Return (X, Y) of the center of cell containing provided text 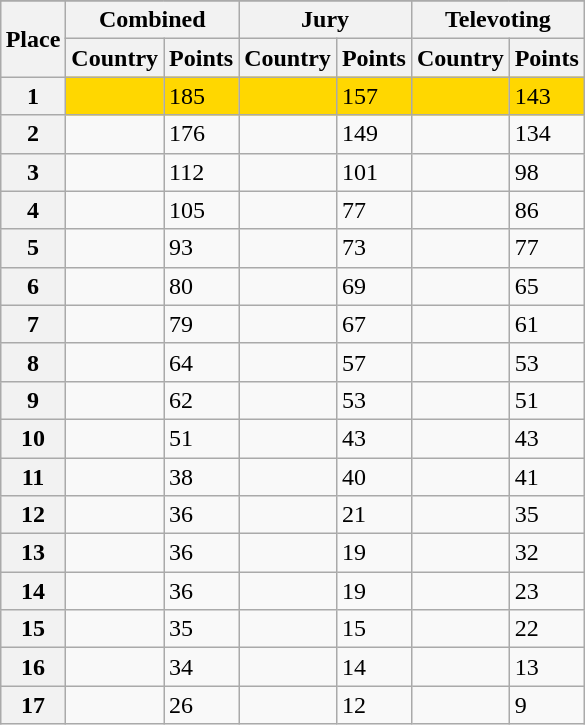
3 (33, 172)
149 (374, 134)
2 (33, 134)
11 (33, 477)
69 (374, 286)
93 (202, 248)
34 (202, 667)
86 (546, 210)
17 (33, 705)
157 (374, 96)
26 (202, 705)
4 (33, 210)
10 (33, 438)
Televoting (498, 20)
101 (374, 172)
22 (546, 629)
32 (546, 553)
67 (374, 324)
79 (202, 324)
143 (546, 96)
6 (33, 286)
40 (374, 477)
185 (202, 96)
23 (546, 591)
1 (33, 96)
176 (202, 134)
16 (33, 667)
134 (546, 134)
65 (546, 286)
64 (202, 362)
57 (374, 362)
112 (202, 172)
8 (33, 362)
105 (202, 210)
Jury (326, 20)
Place (33, 39)
98 (546, 172)
62 (202, 400)
41 (546, 477)
7 (33, 324)
5 (33, 248)
61 (546, 324)
80 (202, 286)
38 (202, 477)
21 (374, 515)
Combined (152, 20)
73 (374, 248)
